From the cell containing the given text, extract its center point as (x, y) coordinate. 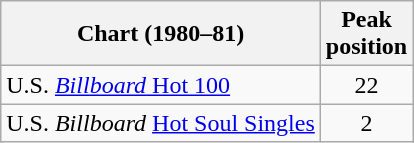
Peakposition (366, 34)
U.S. Billboard Hot Soul Singles (161, 123)
22 (366, 85)
2 (366, 123)
U.S. Billboard Hot 100 (161, 85)
Chart (1980–81) (161, 34)
